Return (x, y) of the center of cell containing provided text 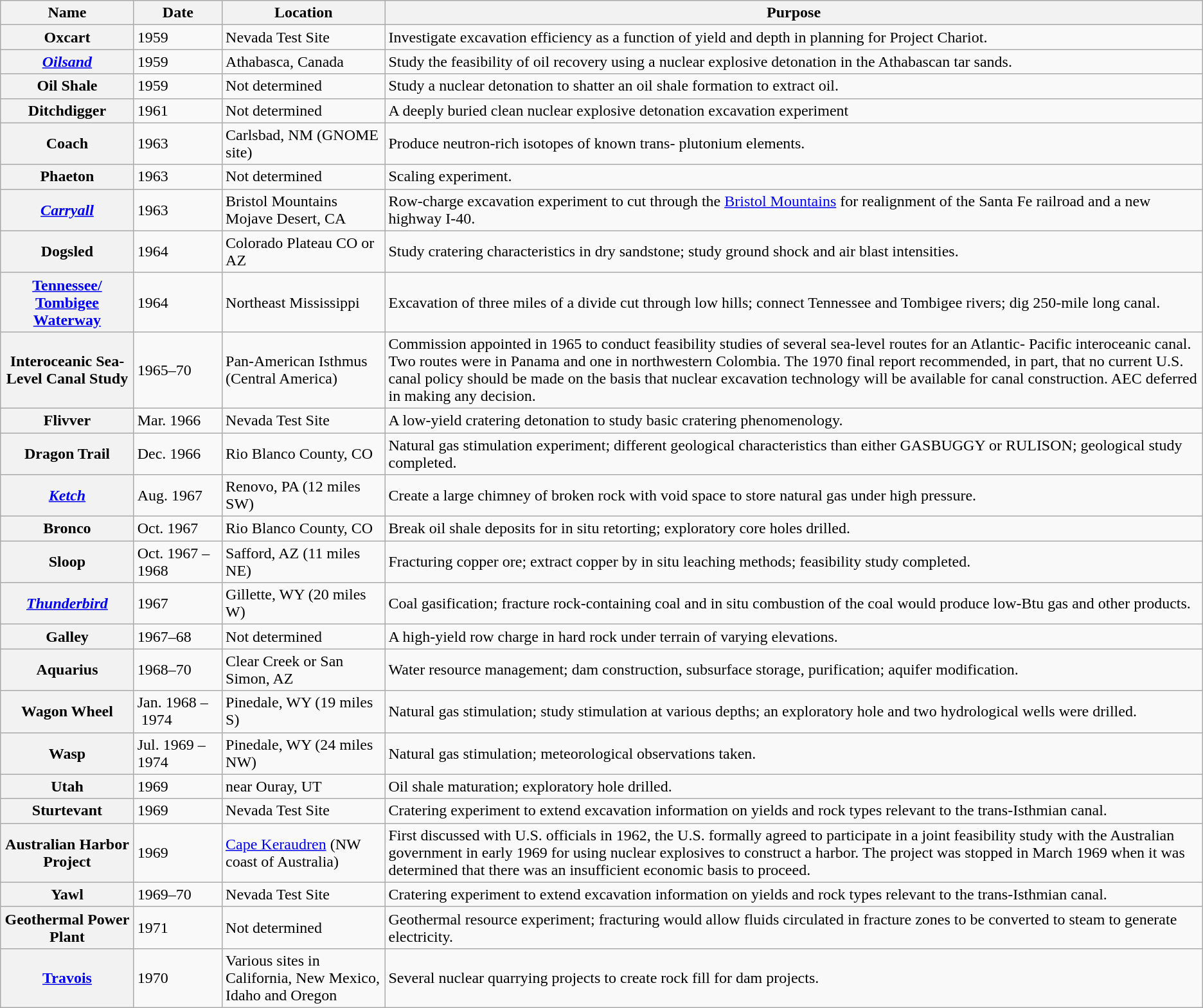
Safford, AZ (11 miles NE) (303, 561)
Oil shale maturation; exploratory hole drilled. (794, 786)
Oilsand (67, 62)
1970 (177, 978)
Interoceanic Sea-Level Canal Study (67, 370)
Australian Harbor Project (67, 853)
1967–68 (177, 637)
Clear Creek or San Simon, AZ (303, 669)
Investigate excavation efficiency as a function of yield and depth in planning for Project Chariot. (794, 37)
Ditchdigger (67, 111)
Excavation of three miles of a divide cut through low hills; connect Tennessee and Tombigee rivers; dig 250-mile long canal. (794, 302)
Carryall (67, 209)
Several nuclear quarrying projects to create rock fill for dam projects. (794, 978)
Gillette, WY (20 miles W) (303, 604)
Oxcart (67, 37)
Name (67, 13)
Aug. 1967 (177, 496)
Jan. 1968 – 1974 (177, 712)
Sturtevant (67, 811)
Dragon Trail (67, 454)
Break oil shale deposits for in situ retorting; exploratory core holes drilled. (794, 529)
Jul. 1969 – 1974 (177, 753)
Purpose (794, 13)
near Ouray, UT (303, 786)
Wasp (67, 753)
Galley (67, 637)
Create a large chimney of broken rock with void space to store natural gas under high pressure. (794, 496)
1965–70 (177, 370)
Yawl (67, 894)
1969–70 (177, 894)
Study the feasibility of oil recovery using a nuclear explosive detonation in the Athabascan tar sands. (794, 62)
Natural gas stimulation; study stimulation at various depths; an exploratory hole and two hydrological wells were drilled. (794, 712)
Fracturing copper ore; extract copper by in situ leaching methods; feasibility study completed. (794, 561)
1971 (177, 928)
Bristol Mountains Mojave Desert, CA (303, 209)
Dec. 1966 (177, 454)
Cape Keraudren (NW coast of Australia) (303, 853)
Natural gas stimulation experiment; different geological characteristics than either GASBUGGY or RULISON; geological study completed. (794, 454)
Oct. 1967 (177, 529)
A deeply buried clean nuclear explosive detonation excavation experiment (794, 111)
A low-yield cratering detonation to study basic cratering phenomenology. (794, 420)
Pan-American Isthmus (Central America) (303, 370)
Study cratering characteristics in dry sandstone; study ground shock and air blast intensities. (794, 252)
Sloop (67, 561)
Athabasca, Canada (303, 62)
Phaeton (67, 177)
Oil Shale (67, 86)
Study a nuclear detonation to shatter an oil shale formation to extract oil. (794, 86)
Geothermal resource experiment; fracturing would allow fluids circulated in fracture zones to be converted to steam to generate electricity. (794, 928)
Natural gas stimulation; meteorological observations taken. (794, 753)
Produce neutron-rich isotopes of known trans- plutonium elements. (794, 144)
Wagon Wheel (67, 712)
Colorado Plateau CO or AZ (303, 252)
Scaling experiment. (794, 177)
Pinedale, WY (24 miles NW) (303, 753)
Mar. 1966 (177, 420)
Tennessee/ Tombigee Waterway (67, 302)
A high-yield row charge in hard rock under terrain of varying elevations. (794, 637)
Bronco (67, 529)
Utah (67, 786)
Water resource management; dam construction, subsurface storage, purification; aquifer modification. (794, 669)
Oct. 1967 – 1968 (177, 561)
Geothermal Power Plant (67, 928)
Aquarius (67, 669)
Ketch (67, 496)
Carlsbad, NM (GNOME site) (303, 144)
Travois (67, 978)
Pinedale, WY (19 miles S) (303, 712)
Renovo, PA (12 miles SW) (303, 496)
Thunderbird (67, 604)
Date (177, 13)
Various sites in California, New Mexico, Idaho and Oregon (303, 978)
Dogsled (67, 252)
1968–70 (177, 669)
Coal gasification; fracture rock-containing coal and in situ combustion of the coal would produce low-Btu gas and other products. (794, 604)
Location (303, 13)
Northeast Mississippi (303, 302)
Coach (67, 144)
Flivver (67, 420)
1967 (177, 604)
1961 (177, 111)
Row-charge excavation experiment to cut through the Bristol Mountains for realignment of the Santa Fe railroad and a new highway I-40. (794, 209)
